Determine the [X, Y] coordinate at the center of the cell enclosing the given text.  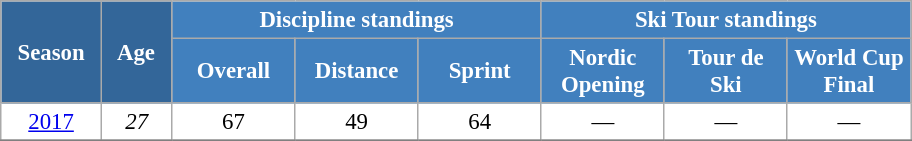
64 [480, 122]
NordicOpening [602, 72]
2017 [52, 122]
27 [136, 122]
Age [136, 52]
Ski Tour standings [726, 20]
Distance [356, 72]
67 [234, 122]
World CupFinal [848, 72]
Overall [234, 72]
Tour deSki [726, 72]
Season [52, 52]
Sprint [480, 72]
Discipline standings [356, 20]
49 [356, 122]
